Search for the cell housing the specified text and yield its (X, Y) center coordinate. 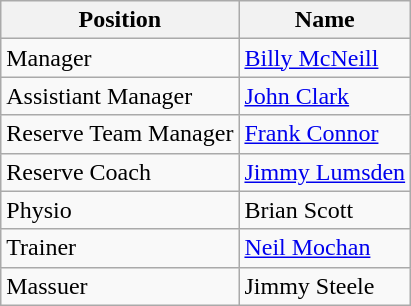
Frank Connor (325, 134)
Jimmy Lumsden (325, 172)
Massuer (120, 286)
Name (325, 20)
John Clark (325, 96)
Neil Mochan (325, 248)
Reserve Team Manager (120, 134)
Jimmy Steele (325, 286)
Position (120, 20)
Reserve Coach (120, 172)
Billy McNeill (325, 58)
Trainer (120, 248)
Brian Scott (325, 210)
Manager (120, 58)
Assistiant Manager (120, 96)
Physio (120, 210)
